Find where the given text appears and provide that cell's center as [x, y] coordinate. 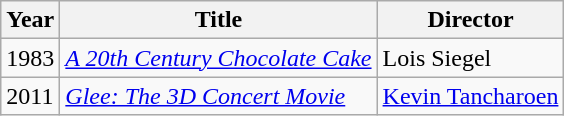
1983 [30, 58]
2011 [30, 96]
Lois Siegel [470, 58]
Glee: The 3D Concert Movie [218, 96]
Kevin Tancharoen [470, 96]
Director [470, 20]
Title [218, 20]
Year [30, 20]
A 20th Century Chocolate Cake [218, 58]
